Return [x, y] of the center of cell containing provided text 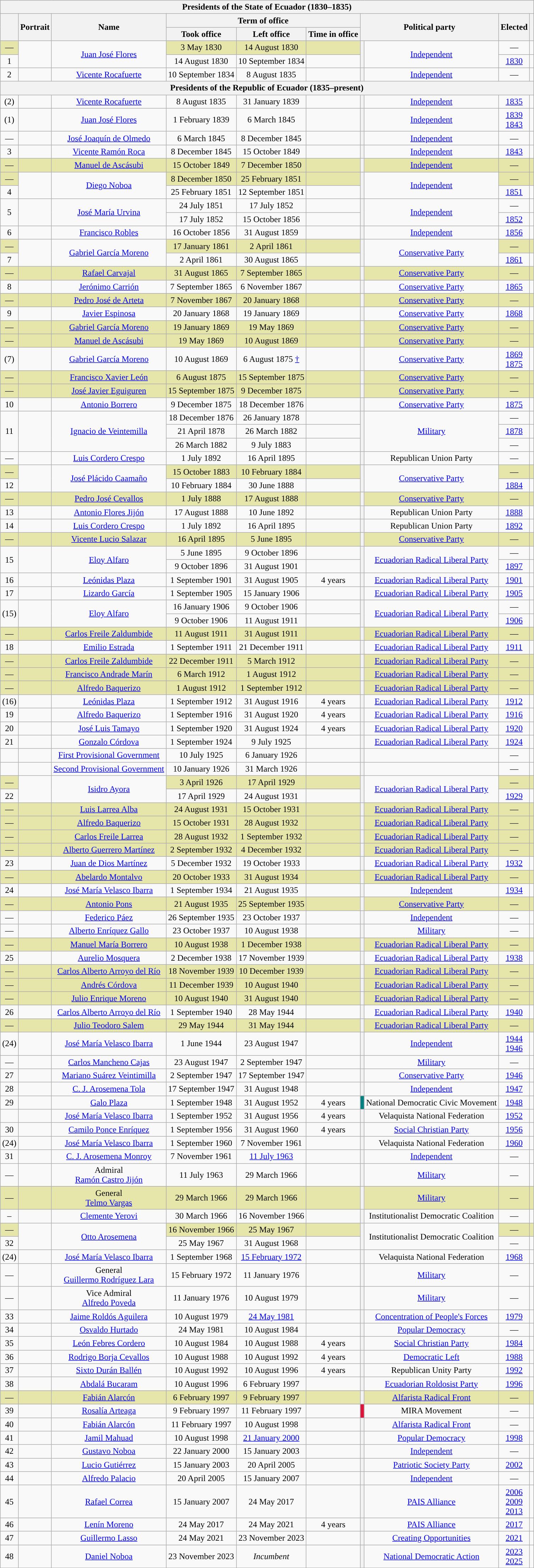
Ignacio de Veintemilla [109, 431]
22 January 2000 [201, 1451]
20 October 1933 [201, 877]
19 [9, 715]
44 [9, 1478]
Alberto Enríquez Gallo [109, 931]
1929 [514, 796]
León Febres Cordero [109, 1343]
3 [9, 151]
21 April 1878 [201, 431]
31 August 1940 [271, 998]
24 [9, 890]
Aurelio Mosquera [109, 958]
1868 [514, 314]
Lucio Gutiérrez [109, 1465]
First Provisional Government [109, 755]
Julio Enrique Moreno [109, 998]
7 [9, 260]
30 March 1966 [201, 1216]
Emilio Estrada [109, 647]
22 [9, 796]
200620092013 [514, 1501]
23 [9, 863]
(1) [9, 120]
1916 [514, 715]
5 [9, 212]
1934 [514, 890]
43 [9, 1465]
Rafael Correa [109, 1501]
Abdalá Bucaram [109, 1384]
3 May 1830 [201, 48]
1946 [514, 1076]
Democratic Left [432, 1357]
Juan de Dios Martínez [109, 863]
Gustavo Noboa [109, 1451]
17 November 1939 [271, 958]
42 [9, 1451]
10 December 1939 [271, 971]
1 September 1940 [201, 1012]
1 September 1911 [201, 647]
26 January 1878 [271, 418]
1956 [514, 1130]
National Democratic Civic Movement [432, 1103]
31 August 1952 [271, 1103]
1 September 1920 [201, 728]
6 [9, 233]
15 October 1856 [271, 219]
45 [9, 1501]
8 [9, 287]
José María Urvina [109, 212]
Presidents of the State of Ecuador (1830–1835) [267, 7]
31 August 1865 [201, 273]
1960 [514, 1143]
31 August 1911 [271, 634]
29 [9, 1103]
1940 [514, 1012]
Andrés Córdova [109, 985]
2017 [514, 1524]
1 September 1960 [201, 1143]
4 [9, 192]
5 March 1912 [271, 661]
Lizardo García [109, 593]
1 July 1888 [201, 499]
31 August 1924 [271, 728]
Carlos Mancheno Cajas [109, 1062]
14 [9, 526]
Portrait [35, 27]
Took office [201, 34]
1 September 1916 [201, 715]
1892 [514, 526]
15 October 1883 [201, 472]
1 September 1901 [201, 580]
1952 [514, 1116]
31 August 1956 [271, 1116]
27 [9, 1076]
Antonio Pons [109, 904]
1 June 1944 [201, 1044]
18 [9, 647]
1901 [514, 580]
José Plácido Caamaño [109, 479]
2002 [514, 1465]
(7) [9, 359]
31 August 1934 [271, 877]
1888 [514, 512]
9 July 1925 [271, 742]
Mariano Suárez Veintimilla [109, 1076]
31 August 1920 [271, 715]
12 [9, 485]
26 September 1935 [201, 917]
17 January 1861 [201, 246]
C. J. Arosemena Monroy [109, 1156]
17 [9, 593]
31 [9, 1156]
– [9, 1216]
José Luis Tamayo [109, 728]
1865 [514, 287]
47 [9, 1538]
21 January 2000 [271, 1438]
30 [9, 1130]
6 August 1875 [201, 377]
Osvaldo Hurtado [109, 1330]
Time in office [333, 34]
2021 [514, 1538]
2 [9, 74]
18 November 1939 [201, 971]
MIRA Movement [432, 1411]
Rosalía Arteaga [109, 1411]
31 August 1948 [271, 1089]
2 September 1932 [201, 850]
Jamil Mahuad [109, 1438]
Luis Larrea Alba [109, 809]
Vicente Ramón Roca [109, 151]
31 August 1859 [271, 233]
Gonzalo Córdova [109, 742]
Left office [271, 34]
Vicente Lucio Salazar [109, 539]
1852 [514, 219]
6 August 1875 † [271, 359]
1920 [514, 728]
1911 [514, 647]
1992 [514, 1370]
C. J. Arosemena Tola [109, 1089]
25 September 1935 [271, 904]
Isidro Ayora [109, 789]
Carlos Freile Larrea [109, 836]
Galo Plaza [109, 1103]
(2) [9, 101]
Otto Arosemena [109, 1236]
(16) [9, 701]
31 August 1960 [271, 1130]
31 August 1901 [271, 566]
1843 [514, 151]
46 [9, 1524]
GeneralGuillermo Rodríguez Lara [109, 1275]
31 May 1944 [271, 1025]
National Democratic Action [432, 1556]
Antonio Flores Jijón [109, 512]
1998 [514, 1438]
12 September 1851 [271, 192]
Jerónimo Carrión [109, 287]
Diego Noboa [109, 185]
28 May 1944 [271, 1012]
1 September 1905 [201, 593]
38 [9, 1384]
31 August 1905 [271, 580]
Patriotic Society Party [432, 1465]
11 December 1939 [201, 985]
Elected [514, 27]
7 November 1867 [201, 300]
1924 [514, 742]
24 July 1851 [201, 206]
1897 [514, 566]
10 July 1925 [201, 755]
Camilo Ponce Enríquez [109, 1130]
1875 [514, 404]
10 January 1926 [201, 769]
19 October 1933 [271, 863]
6 March 1912 [201, 674]
13 [9, 512]
AdmiralRamón Castro Jijón [109, 1175]
Jaime Roldós Aguilera [109, 1316]
Creating Opportunities [432, 1538]
20232025 [514, 1556]
9 [9, 314]
1 September 1968 [201, 1257]
5 December 1932 [201, 863]
15 January 1906 [271, 593]
31 August 1968 [271, 1243]
19441946 [514, 1044]
18391843 [514, 120]
1932 [514, 863]
Pedro José Cevallos [109, 499]
1835 [514, 101]
18691875 [514, 359]
Antonio Borrero [109, 404]
Republican Unity Party [432, 1370]
30 June 1888 [271, 485]
10 June 1892 [271, 512]
Francisco Robles [109, 233]
21 [9, 742]
Name [109, 27]
1 February 1839 [201, 120]
1878 [514, 431]
José Joaquín de Olmedo [109, 138]
15 [9, 559]
1 September 1932 [271, 836]
1996 [514, 1384]
10 [9, 404]
Federico Páez [109, 917]
31 January 1839 [271, 101]
4 December 1932 [271, 850]
Clemente Yerovi [109, 1216]
29 May 1944 [201, 1025]
31 August 1916 [271, 701]
35 [9, 1343]
1947 [514, 1089]
Ecuadorian Roldosist Party [432, 1384]
1 September 1956 [201, 1130]
(15) [9, 613]
25 [9, 958]
Second Provisional Government [109, 769]
Javier Espinosa [109, 314]
José Javier Eguiguren [109, 391]
3 April 1926 [201, 782]
36 [9, 1357]
Guillermo Lasso [109, 1538]
11 [9, 431]
9 July 1883 [271, 445]
1905 [514, 593]
Francisco Andrade Marín [109, 674]
Vice AdmiralAlfredo Poveda [109, 1298]
48 [9, 1556]
16 [9, 580]
21 December 1911 [271, 647]
Daniel Noboa [109, 1556]
Political party [430, 27]
Julio Teodoro Salem [109, 1025]
1912 [514, 701]
Presidents of the Republic of Ecuador (1835–present) [267, 88]
31 March 1926 [271, 769]
34 [9, 1330]
1938 [514, 958]
37 [9, 1370]
Incumbent [271, 1556]
30 August 1865 [271, 260]
1979 [514, 1316]
1968 [514, 1257]
41 [9, 1438]
1 September 1952 [201, 1116]
1851 [514, 192]
20 [9, 728]
Concentration of People's Forces [432, 1316]
1948 [514, 1103]
Alberto Guerrero Martínez [109, 850]
Manuel María Borrero [109, 944]
22 December 1911 [201, 661]
1830 [514, 61]
1 [9, 61]
6 January 1926 [271, 755]
2 December 1938 [201, 958]
1861 [514, 260]
Francisco Xavier León [109, 377]
Rafael Carvajal [109, 273]
1 December 1938 [271, 944]
GeneralTelmo Vargas [109, 1198]
33 [9, 1316]
40 [9, 1424]
1 September 1948 [201, 1103]
Term of office [263, 21]
16 January 1906 [201, 607]
28 [9, 1089]
7 December 1850 [271, 165]
1884 [514, 485]
1984 [514, 1343]
Lenín Moreno [109, 1524]
Sixto Durán Ballén [109, 1370]
1 September 1924 [201, 742]
1856 [514, 233]
Abelardo Montalvo [109, 877]
Rodrigo Borja Cevallos [109, 1357]
6 November 1867 [271, 287]
Pedro José de Arteta [109, 300]
32 [9, 1243]
1988 [514, 1357]
16 October 1856 [201, 233]
8 December 1850 [201, 178]
39 [9, 1411]
1 September 1934 [201, 890]
Alfredo Palacio [109, 1478]
1906 [514, 620]
26 [9, 1012]
